Capture the cell that displays the provided text and extract its (x, y) central coordinate. 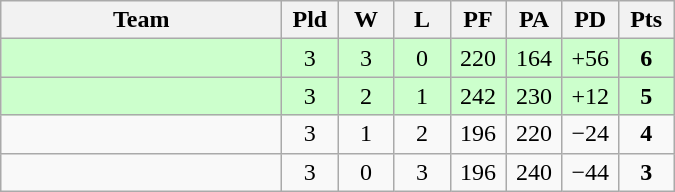
+56 (590, 58)
PF (478, 20)
−44 (590, 172)
Team (142, 20)
Pld (310, 20)
4 (646, 134)
+12 (590, 96)
−24 (590, 134)
242 (478, 96)
240 (534, 172)
W (366, 20)
PD (590, 20)
6 (646, 58)
L (422, 20)
164 (534, 58)
5 (646, 96)
230 (534, 96)
PA (534, 20)
Pts (646, 20)
